Scan for the cell matching the given text and deliver its (x, y) coordinate at center. 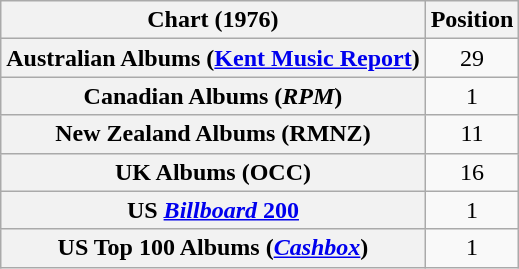
Australian Albums (Kent Music Report) (213, 58)
New Zealand Albums (RMNZ) (213, 134)
Canadian Albums (RPM) (213, 96)
Position (472, 20)
Chart (1976) (213, 20)
UK Albums (OCC) (213, 172)
US Top 100 Albums (Cashbox) (213, 248)
29 (472, 58)
US Billboard 200 (213, 210)
11 (472, 134)
16 (472, 172)
